Return the [X, Y] coordinate for the center point of the cell that contains the specified text.  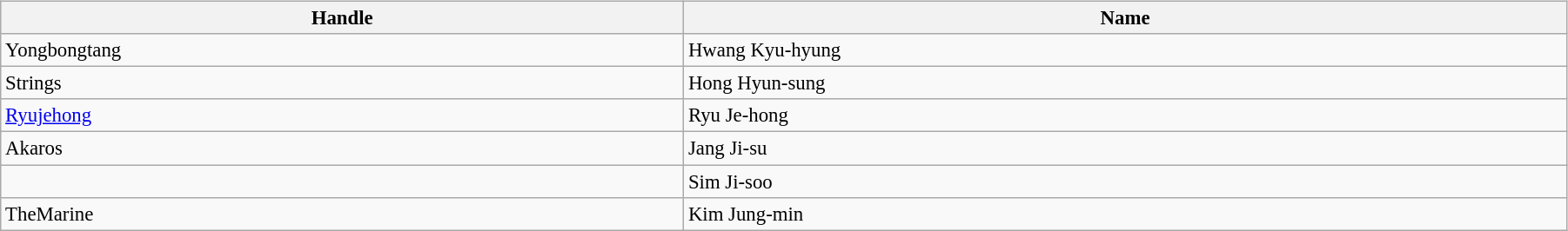
Yongbongtang [343, 50]
Ryu Je-hong [1126, 115]
Name [1126, 18]
Handle [343, 18]
Jang Ji-su [1126, 148]
Hong Hyun-sung [1126, 83]
Ryujehong [343, 115]
Sim Ji-soo [1126, 181]
Strings [343, 83]
TheMarine [343, 214]
Hwang Kyu-hyung [1126, 50]
Akaros [343, 148]
Kim Jung-min [1126, 214]
